Capture the cell that displays the provided text and extract its [X, Y] central coordinate. 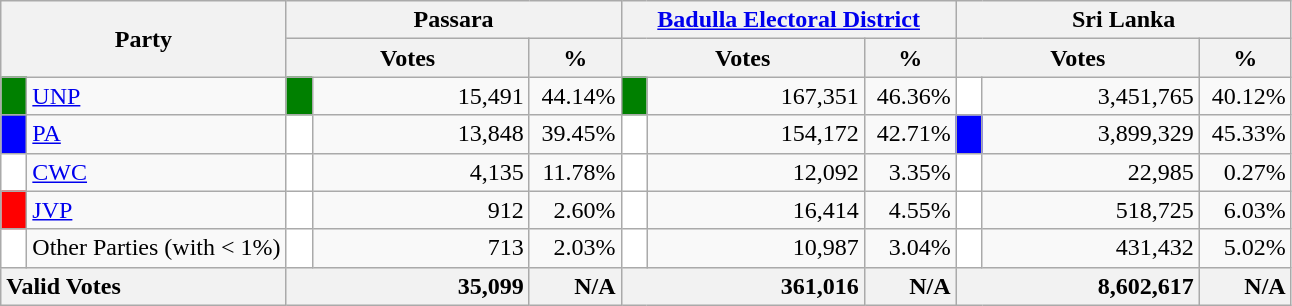
431,432 [1090, 248]
713 [420, 248]
42.71% [910, 134]
361,016 [742, 286]
154,172 [756, 134]
Valid Votes [144, 286]
35,099 [408, 286]
6.03% [1245, 210]
45.33% [1245, 134]
22,985 [1090, 172]
44.14% [575, 96]
PA [156, 134]
5.02% [1245, 248]
12,092 [756, 172]
3.35% [910, 172]
46.36% [910, 96]
Other Parties (with < 1%) [156, 248]
3,899,329 [1090, 134]
Badulla Electoral District [788, 20]
167,351 [756, 96]
16,414 [756, 210]
2.03% [575, 248]
Passara [454, 20]
2.60% [575, 210]
3,451,765 [1090, 96]
11.78% [575, 172]
3.04% [910, 248]
40.12% [1245, 96]
39.45% [575, 134]
4.55% [910, 210]
8,602,617 [1078, 286]
10,987 [756, 248]
15,491 [420, 96]
518,725 [1090, 210]
JVP [156, 210]
0.27% [1245, 172]
Party [144, 39]
UNP [156, 96]
13,848 [420, 134]
4,135 [420, 172]
Sri Lanka [1124, 20]
CWC [156, 172]
912 [420, 210]
